Determine the (x, y) coordinate at the center of the cell enclosing the given text.  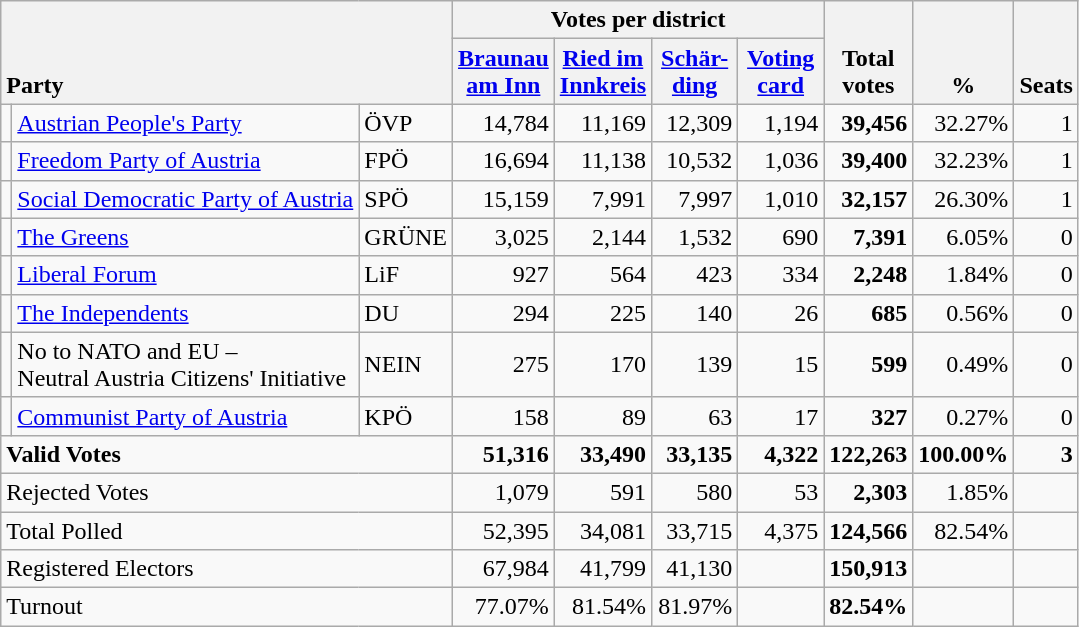
Turnout (227, 607)
81.97% (695, 607)
GRÜNE (406, 237)
100.00% (964, 454)
Ried imInnkreis (602, 72)
Registered Electors (227, 569)
225 (602, 313)
170 (602, 364)
% (964, 52)
Votes per district (638, 20)
124,566 (868, 531)
1,036 (781, 161)
3 (1046, 454)
89 (602, 416)
11,169 (602, 123)
122,263 (868, 454)
150,913 (868, 569)
52,395 (504, 531)
685 (868, 313)
327 (868, 416)
FPÖ (406, 161)
4,322 (781, 454)
33,490 (602, 454)
Schär-ding (695, 72)
7,991 (602, 199)
690 (781, 237)
16,694 (504, 161)
Freedom Party of Austria (186, 161)
The Independents (186, 313)
7,391 (868, 237)
423 (695, 275)
0.56% (964, 313)
15 (781, 364)
39,456 (868, 123)
Liberal Forum (186, 275)
927 (504, 275)
12,309 (695, 123)
1.84% (964, 275)
334 (781, 275)
32.23% (964, 161)
Braunauam Inn (504, 72)
158 (504, 416)
33,715 (695, 531)
32,157 (868, 199)
No to NATO and EU –Neutral Austria Citizens' Initiative (186, 364)
LiF (406, 275)
275 (504, 364)
Votingcard (781, 72)
77.07% (504, 607)
51,316 (504, 454)
Rejected Votes (227, 492)
11,138 (602, 161)
139 (695, 364)
33,135 (695, 454)
0.49% (964, 364)
Austrian People's Party (186, 123)
NEIN (406, 364)
4,375 (781, 531)
Total Polled (227, 531)
53 (781, 492)
14,784 (504, 123)
26 (781, 313)
81.54% (602, 607)
SPÖ (406, 199)
1,079 (504, 492)
Valid Votes (227, 454)
Seats (1046, 52)
2,248 (868, 275)
39,400 (868, 161)
Party (227, 52)
26.30% (964, 199)
34,081 (602, 531)
Totalvotes (868, 52)
1.85% (964, 492)
3,025 (504, 237)
7,997 (695, 199)
2,303 (868, 492)
6.05% (964, 237)
67,984 (504, 569)
63 (695, 416)
1,010 (781, 199)
The Greens (186, 237)
Social Democratic Party of Austria (186, 199)
DU (406, 313)
1,194 (781, 123)
ÖVP (406, 123)
0.27% (964, 416)
KPÖ (406, 416)
41,799 (602, 569)
17 (781, 416)
580 (695, 492)
15,159 (504, 199)
564 (602, 275)
2,144 (602, 237)
599 (868, 364)
41,130 (695, 569)
591 (602, 492)
140 (695, 313)
Communist Party of Austria (186, 416)
1,532 (695, 237)
294 (504, 313)
32.27% (964, 123)
10,532 (695, 161)
